Determine the [X, Y] coordinate at the center of the cell enclosing the given text.  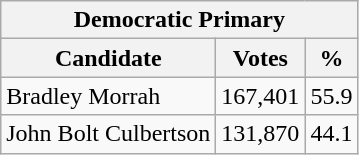
167,401 [260, 96]
John Bolt Culbertson [108, 134]
131,870 [260, 134]
Bradley Morrah [108, 96]
Democratic Primary [180, 20]
55.9 [332, 96]
% [332, 58]
44.1 [332, 134]
Votes [260, 58]
Candidate [108, 58]
